Return [X, Y] of the center of cell containing provided text 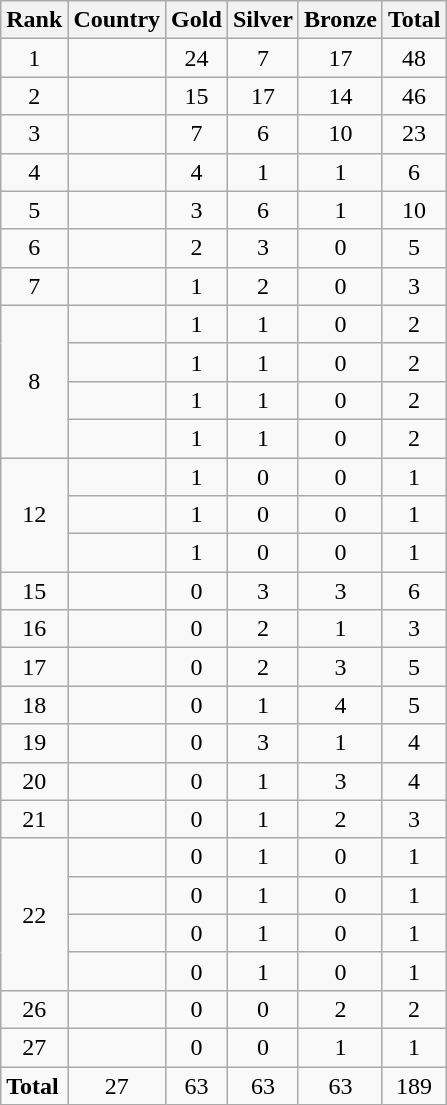
14 [340, 96]
23 [414, 134]
Bronze [340, 20]
12 [34, 515]
18 [34, 705]
Rank [34, 20]
48 [414, 58]
Gold [197, 20]
189 [414, 1085]
20 [34, 781]
26 [34, 1009]
22 [34, 914]
Country [117, 20]
16 [34, 629]
46 [414, 96]
19 [34, 743]
21 [34, 819]
8 [34, 381]
24 [197, 58]
Silver [262, 20]
